Identify which cell holds the provided text, then report its [X, Y] central coordinate. 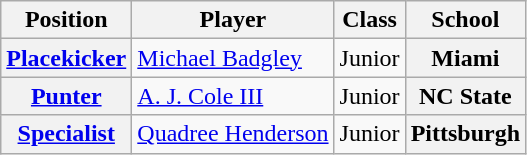
Michael Badgley [233, 58]
Player [233, 20]
School [465, 20]
Punter [66, 96]
Specialist [66, 134]
Position [66, 20]
Quadree Henderson [233, 134]
Placekicker [66, 58]
A. J. Cole III [233, 96]
Miami [465, 58]
Class [370, 20]
NC State [465, 96]
Pittsburgh [465, 134]
